From the cell containing the given text, extract its center point as (X, Y) coordinate. 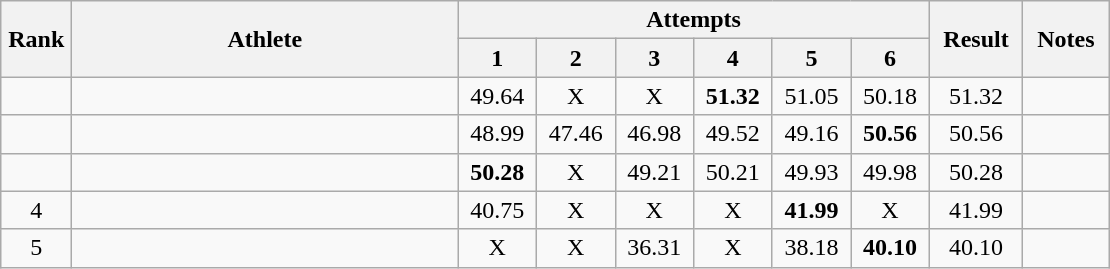
50.21 (734, 172)
49.16 (812, 134)
50.18 (890, 96)
1 (498, 58)
2 (576, 58)
40.75 (498, 210)
36.31 (654, 248)
49.98 (890, 172)
51.05 (812, 96)
Rank (36, 39)
38.18 (812, 248)
49.93 (812, 172)
47.46 (576, 134)
46.98 (654, 134)
48.99 (498, 134)
49.52 (734, 134)
Attempts (694, 20)
6 (890, 58)
49.64 (498, 96)
Athlete (265, 39)
49.21 (654, 172)
Notes (1066, 39)
Result (976, 39)
3 (654, 58)
